Detect which cell encompasses the target text, then output its (x, y) center coordinate. 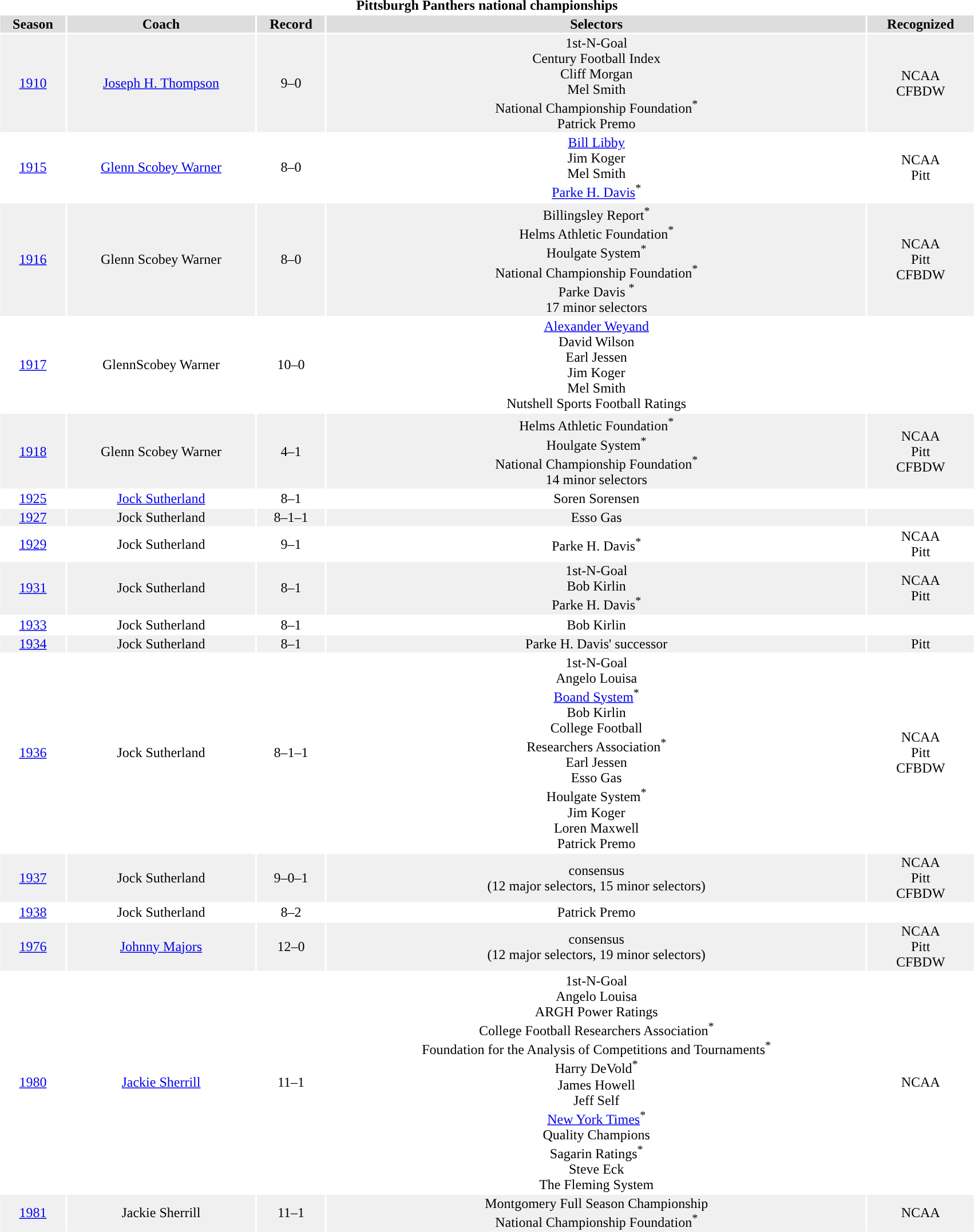
8–2 (291, 912)
1925 (33, 499)
Billingsley Report* Helms Athletic Foundation* Houlgate System* National Championship Foundation* Parke Davis * 17 minor selectors (596, 260)
9–0–1 (291, 878)
1981 (33, 1213)
Bill Libby Jim Koger Mel Smith Parke H. Davis* (596, 167)
Joseph H. Thompson (161, 84)
1927 (33, 518)
1918 (33, 451)
1916 (33, 260)
1st-N-Goal Bob Kirlin Parke H. Davis* (596, 588)
1933 (33, 624)
GlennScobey Warner (161, 365)
Season (33, 24)
1910 (33, 84)
Johnny Majors (161, 946)
9–1 (291, 545)
Parke H. Davis* (596, 545)
1917 (33, 365)
1980 (33, 1083)
1929 (33, 545)
1st-N-Goal Century Football Index Cliff Morgan Mel Smith National Championship Foundation* Patrick Premo (596, 84)
10–0 (291, 365)
Bob Kirlin (596, 624)
1931 (33, 588)
consensus (12 major selectors, 19 minor selectors) (596, 946)
Recognized (920, 24)
12–0 (291, 946)
1938 (33, 912)
1976 (33, 946)
Montgomery Full Season Championship National Championship Foundation* (596, 1213)
Parke H. Davis' successor (596, 643)
4–1 (291, 451)
Esso Gas (596, 518)
NCAA CFBDW (920, 84)
1934 (33, 643)
9–0 (291, 84)
1915 (33, 167)
1936 (33, 752)
Record (291, 24)
Helms Athletic Foundation* Houlgate System* National Championship Foundation* 14 minor selectors (596, 451)
Pitt (920, 643)
1937 (33, 878)
Alexander Weyand David Wilson Earl Jessen Jim Koger Mel Smith Nutshell Sports Football Ratings (596, 365)
Soren Sorensen (596, 499)
Patrick Premo (596, 912)
Coach (161, 24)
consensus (12 major selectors, 15 minor selectors) (596, 878)
Selectors (596, 24)
